Find where the given text appears and provide that cell's center as (x, y) coordinate. 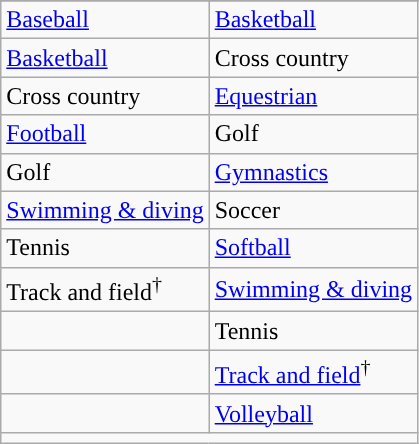
Gymnastics (313, 172)
Soccer (313, 210)
Football (105, 134)
Equestrian (313, 96)
Volleyball (313, 413)
Softball (313, 248)
Baseball (105, 20)
